Determine the [X, Y] coordinate at the center of the cell enclosing the given text.  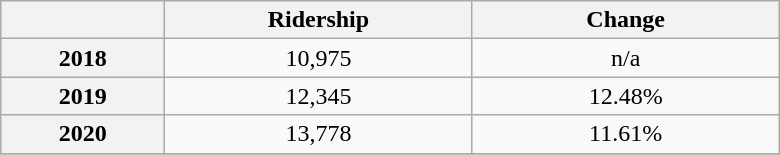
Ridership [318, 20]
10,975 [318, 58]
Change [626, 20]
12,345 [318, 96]
2019 [83, 96]
2018 [83, 58]
12.48% [626, 96]
13,778 [318, 134]
2020 [83, 134]
n/a [626, 58]
11.61% [626, 134]
